Pinpoint the cell where the given text exists, returning its [x, y] midpoint coordinate. 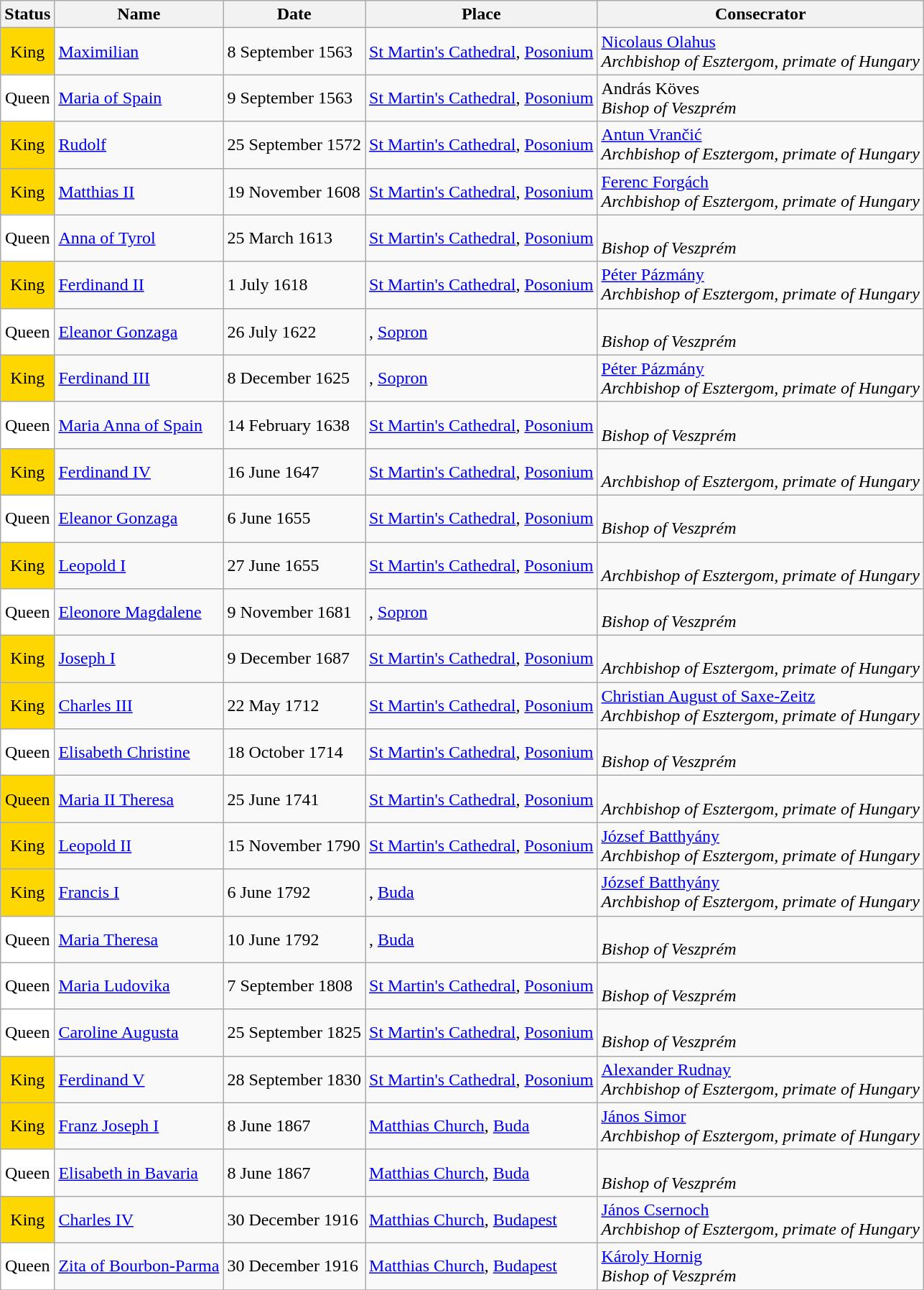
Matthias II [139, 191]
19 November 1608 [294, 191]
10 June 1792 [294, 939]
25 March 1613 [294, 238]
25 September 1572 [294, 145]
Charles III [139, 705]
Leopold I [139, 565]
22 May 1712 [294, 705]
Maria II Theresa [139, 799]
1 July 1618 [294, 284]
Maria Theresa [139, 939]
Anna of Tyrol [139, 238]
25 September 1825 [294, 1033]
8 December 1625 [294, 378]
Francis I [139, 892]
8 September 1563 [294, 52]
Ferdinand II [139, 284]
Maria Anna of Spain [139, 425]
9 December 1687 [294, 659]
Zita of Bourbon-Parma [139, 1266]
Christian August of Saxe-ZeitzArchbishop of Esztergom, primate of Hungary [761, 705]
Eleonore Magdalene [139, 612]
Franz Joseph I [139, 1126]
Maximilian [139, 52]
Charles IV [139, 1220]
Elisabeth in Bavaria [139, 1172]
Joseph I [139, 659]
26 July 1622 [294, 332]
25 June 1741 [294, 799]
16 June 1647 [294, 471]
Alexander Rudnay Archbishop of Esztergom, primate of Hungary [761, 1079]
János SimorArchbishop of Esztergom, primate of Hungary [761, 1126]
Place [481, 14]
Name [139, 14]
Maria of Spain [139, 98]
Ferdinand IV [139, 471]
Ferdinand III [139, 378]
6 June 1792 [294, 892]
Károly HornigBishop of Veszprém [761, 1266]
Consecrator [761, 14]
9 September 1563 [294, 98]
Caroline Augusta [139, 1033]
15 November 1790 [294, 846]
Rudolf [139, 145]
Date [294, 14]
Elisabeth Christine [139, 753]
Antun VrančićArchbishop of Esztergom, primate of Hungary [761, 145]
14 February 1638 [294, 425]
9 November 1681 [294, 612]
7 September 1808 [294, 985]
Ferenc ForgáchArchbishop of Esztergom, primate of Hungary [761, 191]
27 June 1655 [294, 565]
Status [27, 14]
6 June 1655 [294, 519]
28 September 1830 [294, 1079]
János CsernochArchbishop of Esztergom, primate of Hungary [761, 1220]
Maria Ludovika [139, 985]
Ferdinand V [139, 1079]
18 October 1714 [294, 753]
András KövesBishop of Veszprém [761, 98]
Leopold II [139, 846]
Nicolaus OlahusArchbishop of Esztergom, primate of Hungary [761, 52]
